Pinpoint the cell where the given text exists, returning its (x, y) midpoint coordinate. 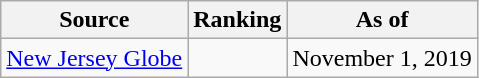
Ranking (238, 20)
Source (94, 20)
New Jersey Globe (94, 58)
As of (382, 20)
November 1, 2019 (382, 58)
